Find where the given text appears and provide that cell's center as (x, y) coordinate. 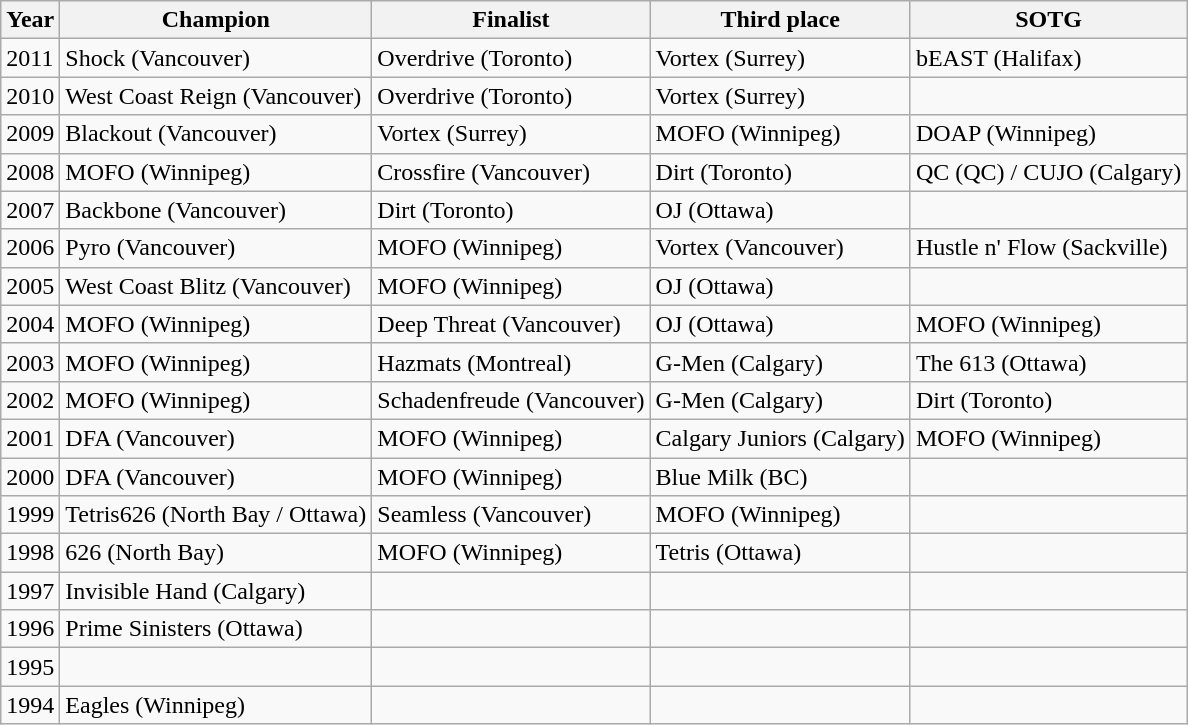
Crossfire (Vancouver) (511, 172)
SOTG (1048, 20)
Calgary Juniors (Calgary) (780, 438)
1999 (30, 515)
West Coast Blitz (Vancouver) (216, 286)
2002 (30, 400)
Tetris626 (North Bay / Ottawa) (216, 515)
Third place (780, 20)
1998 (30, 553)
Vortex (Vancouver) (780, 248)
Blackout (Vancouver) (216, 134)
Schadenfreude (Vancouver) (511, 400)
Tetris (Ottawa) (780, 553)
Year (30, 20)
Champion (216, 20)
Finalist (511, 20)
2008 (30, 172)
Deep Threat (Vancouver) (511, 324)
626 (North Bay) (216, 553)
1996 (30, 629)
Prime Sinisters (Ottawa) (216, 629)
Eagles (Winnipeg) (216, 705)
Invisible Hand (Calgary) (216, 591)
Blue Milk (BC) (780, 477)
Hazmats (Montreal) (511, 362)
bEAST (Halifax) (1048, 58)
The 613 (Ottawa) (1048, 362)
Seamless (Vancouver) (511, 515)
2005 (30, 286)
Hustle n' Flow (Sackville) (1048, 248)
Pyro (Vancouver) (216, 248)
West Coast Reign (Vancouver) (216, 96)
2000 (30, 477)
2003 (30, 362)
2007 (30, 210)
Backbone (Vancouver) (216, 210)
2006 (30, 248)
QC (QC) / CUJO (Calgary) (1048, 172)
2001 (30, 438)
1997 (30, 591)
1994 (30, 705)
2011 (30, 58)
2004 (30, 324)
Shock (Vancouver) (216, 58)
2009 (30, 134)
2010 (30, 96)
1995 (30, 667)
DOAP (Winnipeg) (1048, 134)
